For the text-containing cell, return its midpoint in (x, y) coordinate format. 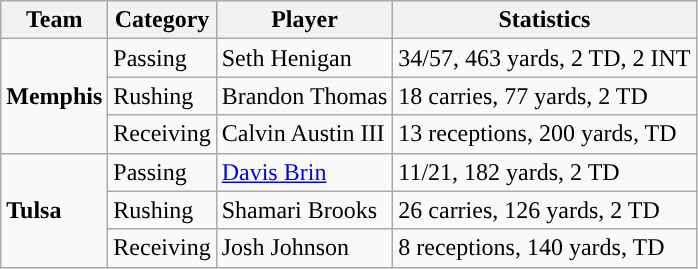
13 receptions, 200 yards, TD (544, 134)
Shamari Brooks (304, 210)
Seth Henigan (304, 58)
34/57, 463 yards, 2 TD, 2 INT (544, 58)
Player (304, 20)
Tulsa (54, 210)
Statistics (544, 20)
Josh Johnson (304, 248)
8 receptions, 140 yards, TD (544, 248)
11/21, 182 yards, 2 TD (544, 172)
26 carries, 126 yards, 2 TD (544, 210)
Calvin Austin III (304, 134)
Memphis (54, 96)
Davis Brin (304, 172)
18 carries, 77 yards, 2 TD (544, 96)
Category (162, 20)
Brandon Thomas (304, 96)
Team (54, 20)
